Output the (X, Y) coordinate of the center of the cell containing the given text.  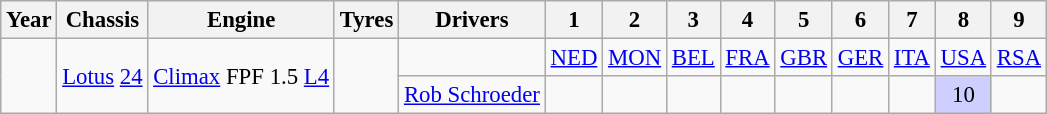
3 (693, 20)
Drivers (472, 20)
2 (635, 20)
RSA (1018, 58)
7 (912, 20)
BEL (693, 58)
FRA (748, 58)
Climax FPF 1.5 L4 (242, 76)
MON (635, 58)
4 (748, 20)
8 (963, 20)
9 (1018, 20)
GBR (804, 58)
5 (804, 20)
6 (860, 20)
Chassis (102, 20)
Rob Schroeder (472, 95)
GER (860, 58)
Engine (242, 20)
ITA (912, 58)
Tyres (366, 20)
NED (574, 58)
Lotus 24 (102, 76)
1 (574, 20)
USA (963, 58)
Year (29, 20)
10 (963, 95)
